Scan for the cell matching the given text and deliver its [x, y] coordinate at center. 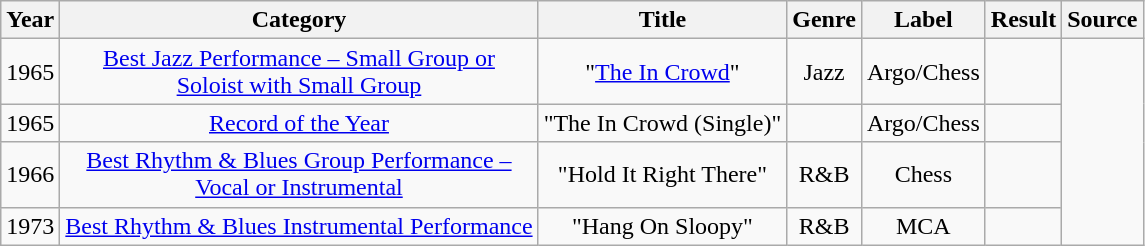
Label [923, 20]
Category [299, 20]
Chess [923, 174]
Jazz [824, 72]
"The In Crowd" [662, 72]
"The In Crowd (Single)" [662, 123]
Best Rhythm & Blues Instrumental Performance [299, 226]
"Hang On Sloopy" [662, 226]
Best Jazz Performance – Small Group or Soloist with Small Group [299, 72]
Source [1102, 20]
Record of the Year [299, 123]
Title [662, 20]
MCA [923, 226]
"Hold It Right There" [662, 174]
Genre [824, 20]
Result [1023, 20]
Year [30, 20]
1966 [30, 174]
1973 [30, 226]
Best Rhythm & Blues Group Performance – Vocal or Instrumental [299, 174]
